Output the (x, y) coordinate of the center of the cell containing the given text.  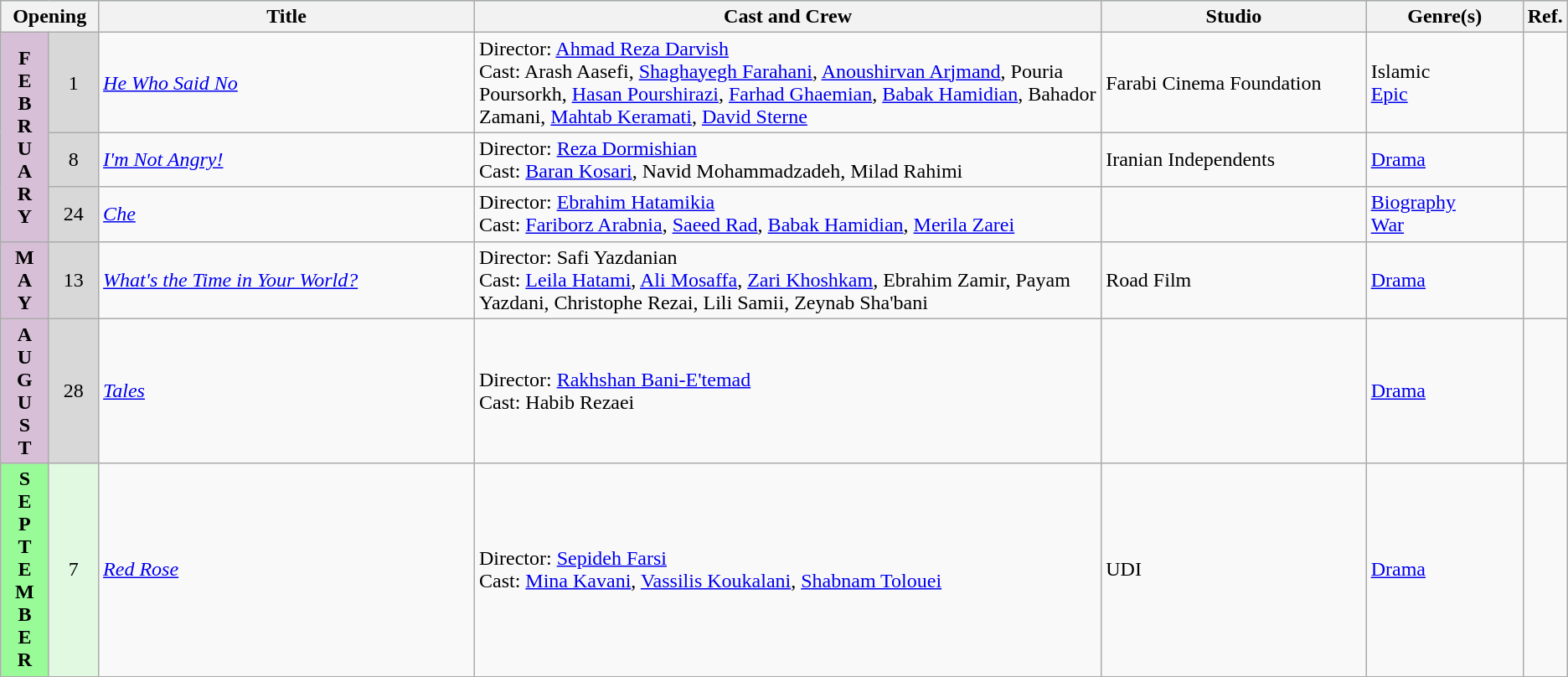
Director: Rakhshan Bani-E'temad Cast: Habib Rezaei (787, 390)
13 (74, 280)
7 (74, 570)
Director: Safi Yazdanian Cast: Leila Hatami, Ali Mosaffa, Zari Khoshkam, Ebrahim Zamir, Payam Yazdani, Christophe Rezai, Lili Samii, Zeynab Sha'bani (787, 280)
UDI (1234, 570)
1 (74, 82)
SEPTEMBER (25, 570)
24 (74, 214)
What's the Time in Your World? (286, 280)
Studio (1234, 17)
FEBRUARY (25, 137)
Biography War (1444, 214)
Red Rose (286, 570)
Ref. (1545, 17)
Tales (286, 390)
I'm Not Angry! (286, 159)
Director: Ebrahim Hatamikia Cast: Fariborz Arabnia, Saeed Rad, Babak Hamidian, Merila Zarei (787, 214)
Farabi Cinema Foundation (1234, 82)
Opening (50, 17)
Director: Sepideh Farsi Cast: Mina Kavani, Vassilis Koukalani, Shabnam Tolouei (787, 570)
Islamic Epic (1444, 82)
Director: Reza Dormishian Cast: Baran Kosari, Navid Mohammadzadeh, Milad Rahimi (787, 159)
8 (74, 159)
Che (286, 214)
Road Film (1234, 280)
MAY (25, 280)
Cast and Crew (787, 17)
Genre(s) (1444, 17)
AUGUST (25, 390)
Iranian Independents (1234, 159)
Title (286, 17)
He Who Said No (286, 82)
28 (74, 390)
